Provide the (x, y) coordinate of the cell's center where the given text is located.  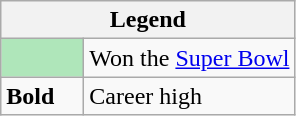
Legend (148, 20)
Bold (42, 96)
Won the Super Bowl (190, 58)
Career high (190, 96)
